Find where the given text appears and provide that cell's center as (x, y) coordinate. 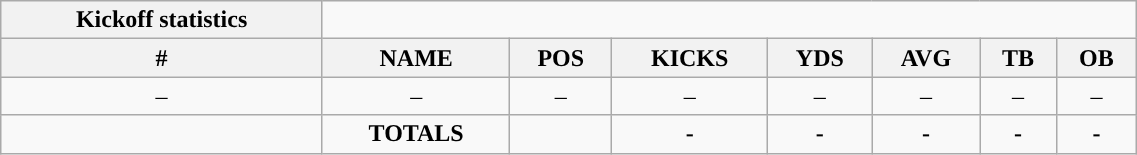
KICKS (690, 58)
# (162, 58)
NAME (416, 58)
TOTALS (416, 134)
Kickoff statistics (162, 20)
TB (1018, 58)
YDS (820, 58)
OB (1096, 58)
POS (561, 58)
AVG (926, 58)
